Extract the [X, Y] coordinate from the center of the cell holding the provided text.  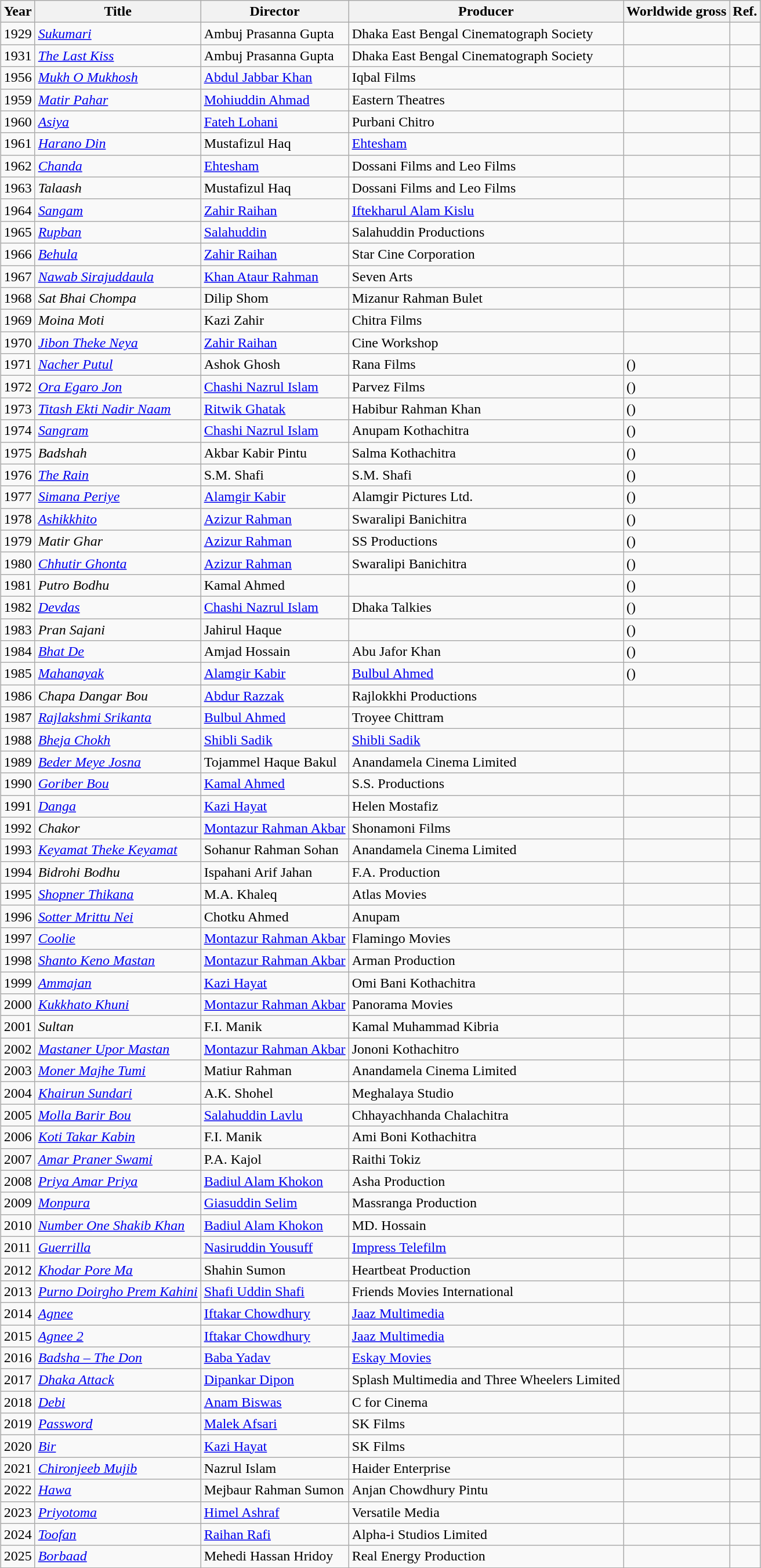
1985 [17, 674]
Goriber Bou [118, 784]
Salma Kothachitra [486, 453]
Heartbeat Production [486, 1269]
Purbani Chitro [486, 122]
Year [17, 12]
2018 [17, 1402]
Giasuddin Selim [275, 1203]
Danga [118, 806]
Habibur Rahman Khan [486, 409]
1979 [17, 541]
2001 [17, 1027]
Salahuddin [275, 232]
1995 [17, 894]
1983 [17, 629]
Salahuddin Lavlu [275, 1115]
2008 [17, 1181]
1960 [17, 122]
2004 [17, 1093]
1993 [17, 850]
Dhaka Attack [118, 1380]
Sohanur Rahman Sohan [275, 850]
Alamgir Pictures Ltd. [486, 497]
Chotku Ahmed [275, 916]
Raithi Tokiz [486, 1159]
Debi [118, 1402]
Friends Movies International [486, 1291]
Moner Majhe Tumi [118, 1071]
Anam Biswas [275, 1402]
2021 [17, 1468]
2016 [17, 1358]
Moina Moti [118, 321]
Baba Yadav [275, 1358]
Ammajan [118, 983]
1978 [17, 519]
Ora Egaro Jon [118, 387]
2011 [17, 1247]
Talaash [118, 188]
Abdur Razzak [275, 696]
1996 [17, 916]
1959 [17, 100]
Anjan Chowdhury Pintu [486, 1490]
2012 [17, 1269]
Sangram [118, 431]
1963 [17, 188]
Agnee [118, 1313]
Ritwik Ghatak [275, 409]
Tojammel Haque Bakul [275, 762]
Bir [118, 1446]
Hawa [118, 1490]
2025 [17, 1556]
Ami Boni Kothachitra [486, 1137]
1974 [17, 431]
1991 [17, 806]
Toofan [118, 1534]
Fateh Lohani [275, 122]
1987 [17, 718]
Purno Doirgho Prem Kahini [118, 1291]
Guerrilla [118, 1247]
Rajlakshmi Srikanta [118, 718]
2020 [17, 1446]
Ispahani Arif Jahan [275, 872]
F.A. Production [486, 872]
Parvez Films [486, 387]
1962 [17, 166]
Omi Bani Kothachitra [486, 983]
1961 [17, 144]
Shahin Sumon [275, 1269]
2015 [17, 1335]
1988 [17, 740]
Priya Amar Priya [118, 1181]
Bheja Chokh [118, 740]
M.A. Khaleq [275, 894]
Mejbaur Rahman Sumon [275, 1490]
Priyotoma [118, 1512]
Akbar Kabir Pintu [275, 453]
Jahirul Haque [275, 629]
Rupban [118, 232]
Bidrohi Bodhu [118, 872]
Chapa Dangar Bou [118, 696]
Kazi Zahir [275, 321]
Molla Barir Bou [118, 1115]
Badsha – The Don [118, 1358]
2014 [17, 1313]
Matiur Rahman [275, 1071]
1992 [17, 828]
2019 [17, 1424]
Iqbal Films [486, 78]
2013 [17, 1291]
Ashok Ghosh [275, 365]
Eastern Theatres [486, 100]
Versatile Media [486, 1512]
Behula [118, 254]
Troyee Chittram [486, 718]
Rana Films [486, 365]
Rajlokkhi Productions [486, 696]
1970 [17, 343]
1972 [17, 387]
Putro Bodhu [118, 585]
Dilip Shom [275, 299]
2022 [17, 1490]
MD. Hossain [486, 1225]
1976 [17, 475]
Sotter Mrittu Nei [118, 916]
Director [275, 12]
1998 [17, 960]
Devdas [118, 607]
Mizanur Rahman Bulet [486, 299]
Keyamat Theke Keyamat [118, 850]
1980 [17, 563]
Himel Ashraf [275, 1512]
The Last Kiss [118, 56]
2024 [17, 1534]
Monpura [118, 1203]
1986 [17, 696]
Bhat De [118, 652]
1967 [17, 277]
Sangam [118, 210]
Asha Production [486, 1181]
Salahuddin Productions [486, 232]
Helen Mostafiz [486, 806]
1990 [17, 784]
Mehedi Hassan Hridoy [275, 1556]
1989 [17, 762]
C for Cinema [486, 1402]
2009 [17, 1203]
Dipankar Dipon [275, 1380]
Title [118, 12]
Cine Workshop [486, 343]
1956 [17, 78]
Matir Ghar [118, 541]
Coolie [118, 938]
Anupam Kothachitra [486, 431]
Meghalaya Studio [486, 1093]
Ref. [745, 12]
S.S. Productions [486, 784]
Nazrul Islam [275, 1468]
Simana Periye [118, 497]
Badshah [118, 453]
1931 [17, 56]
1997 [17, 938]
Agnee 2 [118, 1335]
Borbaad [118, 1556]
Iftekharul Alam Kislu [486, 210]
1966 [17, 254]
Raihan Rafi [275, 1534]
Jibon Theke Neya [118, 343]
Abdul Jabbar Khan [275, 78]
Password [118, 1424]
Mastaner Upor Mastan [118, 1049]
1929 [17, 34]
Impress Telefilm [486, 1247]
Chakor [118, 828]
2023 [17, 1512]
1969 [17, 321]
Khan Ataur Rahman [275, 277]
Shafi Uddin Shafi [275, 1291]
The Rain [118, 475]
1975 [17, 453]
Anupam [486, 916]
Nacher Putul [118, 365]
Haider Enterprise [486, 1468]
Shanto Keno Mastan [118, 960]
Khodar Pore Ma [118, 1269]
Number One Shakib Khan [118, 1225]
Real Energy Production [486, 1556]
Pran Sajani [118, 629]
Kamal Muhammad Kibria [486, 1027]
Alpha-i Studios Limited [486, 1534]
2000 [17, 1005]
Malek Afsari [275, 1424]
Asiya [118, 122]
Chhayachhanda Chalachitra [486, 1115]
Mukh O Mukhosh [118, 78]
Dhaka Talkies [486, 607]
2005 [17, 1115]
Matir Pahar [118, 100]
Shonamoni Films [486, 828]
Beder Meye Josna [118, 762]
Shopner Thikana [118, 894]
1964 [17, 210]
Sukumari [118, 34]
Sat Bhai Chompa [118, 299]
Star Cine Corporation [486, 254]
1982 [17, 607]
1968 [17, 299]
Mahanayak [118, 674]
2002 [17, 1049]
1965 [17, 232]
Ashikkhito [118, 519]
Mohiuddin Ahmad [275, 100]
1984 [17, 652]
2010 [17, 1225]
2017 [17, 1380]
Amjad Hossain [275, 652]
Worldwide gross [676, 12]
Arman Production [486, 960]
Flamingo Movies [486, 938]
2007 [17, 1159]
Abu Jafor Khan [486, 652]
Harano Din [118, 144]
2006 [17, 1137]
Massranga Production [486, 1203]
1994 [17, 872]
1977 [17, 497]
Jononi Kothachitro [486, 1049]
Splash Multimedia and Three Wheelers Limited [486, 1380]
Chhutir Ghonta [118, 563]
Chanda [118, 166]
P.A. Kajol [275, 1159]
SS Productions [486, 541]
Chitra Films [486, 321]
Panorama Movies [486, 1005]
A.K. Shohel [275, 1093]
1971 [17, 365]
1999 [17, 983]
Kukkhato Khuni [118, 1005]
Chironjeeb Mujib [118, 1468]
Khairun Sundari [118, 1093]
1981 [17, 585]
Eskay Movies [486, 1358]
1973 [17, 409]
Amar Praner Swami [118, 1159]
Sultan [118, 1027]
Koti Takar Kabin [118, 1137]
Atlas Movies [486, 894]
Nawab Sirajuddaula [118, 277]
Nasiruddin Yousuff [275, 1247]
Titash Ekti Nadir Naam [118, 409]
Seven Arts [486, 277]
2003 [17, 1071]
Producer [486, 12]
